Search for the cell housing the specified text and yield its (x, y) center coordinate. 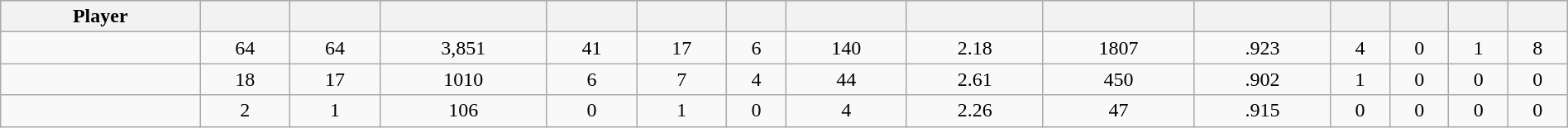
1807 (1118, 48)
.915 (1262, 111)
.902 (1262, 79)
3,851 (463, 48)
8 (1538, 48)
47 (1118, 111)
18 (245, 79)
44 (846, 79)
7 (681, 79)
2.18 (974, 48)
41 (592, 48)
Player (101, 17)
450 (1118, 79)
140 (846, 48)
106 (463, 111)
1010 (463, 79)
.923 (1262, 48)
2.26 (974, 111)
2.61 (974, 79)
2 (245, 111)
